Search for the cell housing the specified text and yield its (x, y) center coordinate. 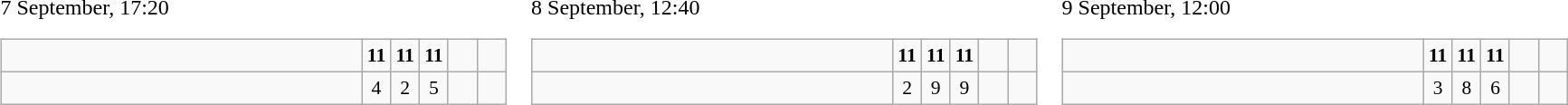
5 (434, 88)
8 (1467, 88)
3 (1438, 88)
6 (1496, 88)
4 (376, 88)
